Detect which cell encompasses the target text, then output its (X, Y) center coordinate. 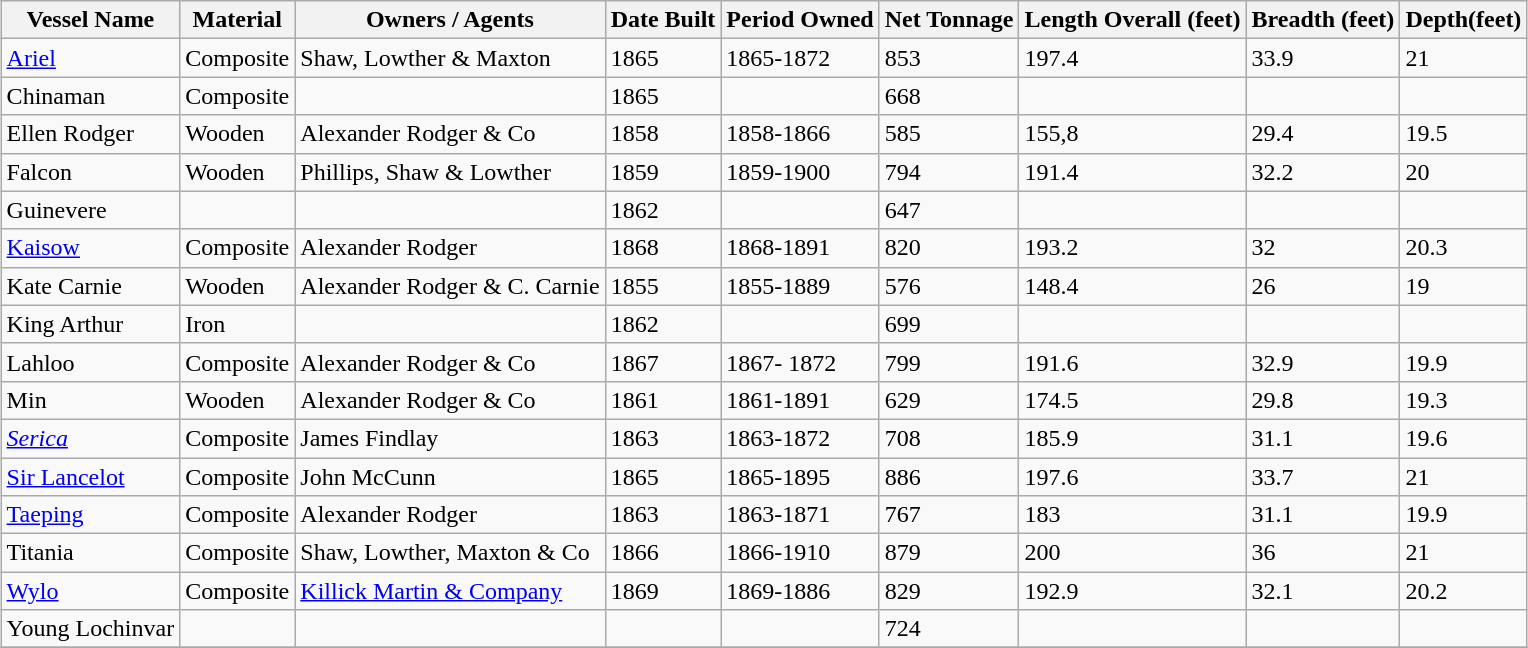
1869 (663, 591)
1866-1910 (800, 553)
197.4 (1132, 58)
Lahloo (90, 362)
1869-1886 (800, 591)
647 (949, 210)
Breadth (feet) (1323, 20)
Alexander Rodger & C. Carnie (450, 286)
King Arthur (90, 324)
853 (949, 58)
Chinaman (90, 96)
Material (238, 20)
200 (1132, 553)
1855-1889 (800, 286)
Kaisow (90, 248)
Taeping (90, 515)
Length Overall (feet) (1132, 20)
1867 (663, 362)
Net Tonnage (949, 20)
19.3 (1464, 400)
Owners / Agents (450, 20)
James Findlay (450, 438)
193.2 (1132, 248)
36 (1323, 553)
32.9 (1323, 362)
33.7 (1323, 477)
1868 (663, 248)
Serica (90, 438)
Min (90, 400)
1867- 1872 (800, 362)
1865-1872 (800, 58)
Wylo (90, 591)
886 (949, 477)
708 (949, 438)
829 (949, 591)
191.6 (1132, 362)
29.8 (1323, 400)
183 (1132, 515)
699 (949, 324)
192.9 (1132, 591)
629 (949, 400)
1861-1891 (800, 400)
John McCunn (450, 477)
174.5 (1132, 400)
Ariel (90, 58)
Young Lochinvar (90, 629)
19 (1464, 286)
585 (949, 134)
1861 (663, 400)
Killick Martin & Company (450, 591)
1863-1871 (800, 515)
32 (1323, 248)
Iron (238, 324)
191.4 (1132, 172)
1858 (663, 134)
879 (949, 553)
19.5 (1464, 134)
Shaw, Lowther, Maxton & Co (450, 553)
29.4 (1323, 134)
Sir Lancelot (90, 477)
26 (1323, 286)
Date Built (663, 20)
19.6 (1464, 438)
20.3 (1464, 248)
Depth(feet) (1464, 20)
155,8 (1132, 134)
767 (949, 515)
148.4 (1132, 286)
33.9 (1323, 58)
1868-1891 (800, 248)
Falcon (90, 172)
Guinevere (90, 210)
Vessel Name (90, 20)
Ellen Rodger (90, 134)
794 (949, 172)
1859-1900 (800, 172)
32.2 (1323, 172)
Shaw, Lowther & Maxton (450, 58)
724 (949, 629)
1865-1895 (800, 477)
1866 (663, 553)
185.9 (1132, 438)
1859 (663, 172)
32.1 (1323, 591)
Period Owned (800, 20)
1858-1866 (800, 134)
799 (949, 362)
Phillips, Shaw & Lowther (450, 172)
197.6 (1132, 477)
576 (949, 286)
20.2 (1464, 591)
820 (949, 248)
1863-1872 (800, 438)
668 (949, 96)
20 (1464, 172)
1855 (663, 286)
Titania (90, 553)
Kate Carnie (90, 286)
